Extract the [X, Y] coordinate from the center of the cell holding the provided text.  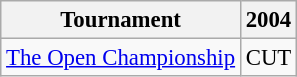
Tournament [121, 20]
CUT [268, 58]
The Open Championship [121, 58]
2004 [268, 20]
